Find where the given text appears and provide that cell's center as (x, y) coordinate. 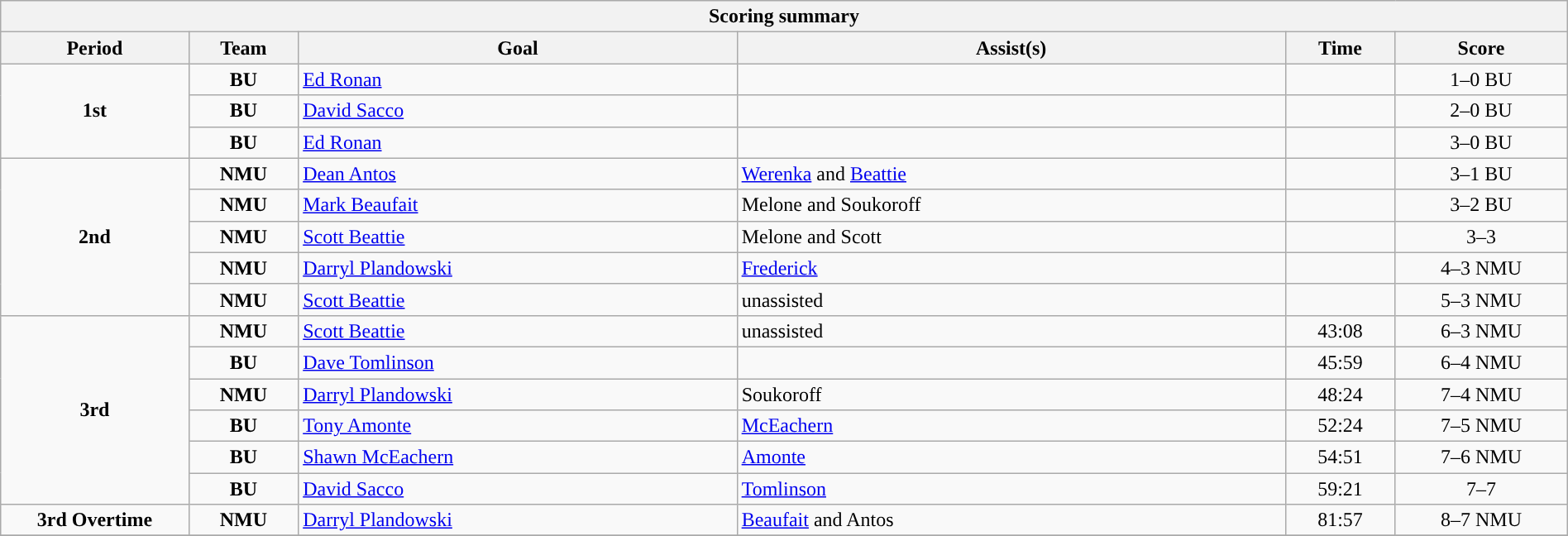
59:21 (1340, 489)
3rd (94, 409)
Melone and Scott (1011, 237)
7–4 NMU (1481, 395)
2nd (94, 237)
7–7 (1481, 489)
1st (94, 111)
Dave Tomlinson (518, 362)
Tomlinson (1011, 489)
Melone and Soukoroff (1011, 205)
Shawn McEachern (518, 457)
Werenka and Beattie (1011, 174)
8–7 NMU (1481, 520)
5–3 NMU (1481, 299)
Time (1340, 48)
7–6 NMU (1481, 457)
2–0 BU (1481, 111)
81:57 (1340, 520)
McEachern (1011, 426)
3rd Overtime (94, 520)
4–3 NMU (1481, 268)
Scoring summary (784, 17)
Amonte (1011, 457)
Mark Beaufait (518, 205)
45:59 (1340, 362)
Frederick (1011, 268)
Team (243, 48)
Soukoroff (1011, 395)
Assist(s) (1011, 48)
54:51 (1340, 457)
Tony Amonte (518, 426)
Beaufait and Antos (1011, 520)
6–4 NMU (1481, 362)
7–5 NMU (1481, 426)
Dean Antos (518, 174)
Score (1481, 48)
3–2 BU (1481, 205)
Period (94, 48)
Goal (518, 48)
48:24 (1340, 395)
52:24 (1340, 426)
3–3 (1481, 237)
3–1 BU (1481, 174)
43:08 (1340, 331)
1–0 BU (1481, 79)
3–0 BU (1481, 142)
6–3 NMU (1481, 331)
